Find where the given text appears and provide that cell's center as (x, y) coordinate. 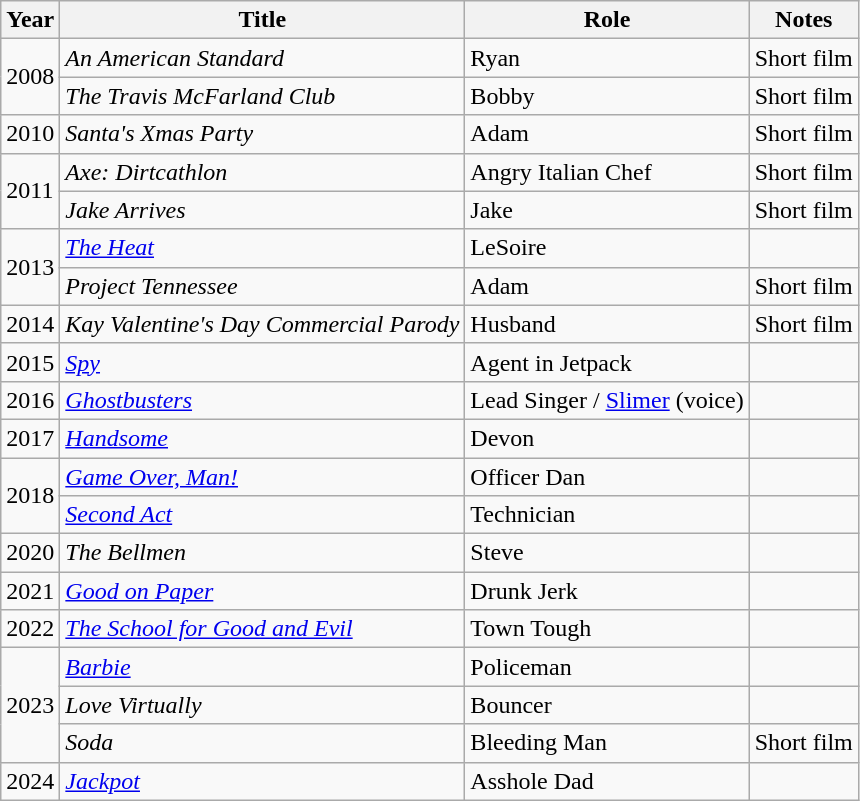
Officer Dan (607, 477)
Policeman (607, 667)
Handsome (262, 438)
Husband (607, 324)
Steve (607, 553)
Project Tennessee (262, 286)
Love Virtually (262, 705)
The Travis McFarland Club (262, 96)
Jackpot (262, 781)
Santa's Xmas Party (262, 134)
Notes (804, 20)
The Bellmen (262, 553)
2020 (30, 553)
2011 (30, 191)
Bouncer (607, 705)
Bobby (607, 96)
Jake (607, 210)
Title (262, 20)
Bleeding Man (607, 743)
Jake Arrives (262, 210)
2016 (30, 400)
Ryan (607, 58)
LeSoire (607, 248)
Drunk Jerk (607, 591)
Asshole Dad (607, 781)
Town Tough (607, 629)
2015 (30, 362)
2013 (30, 267)
Axe: Dirtcathlon (262, 172)
Role (607, 20)
Lead Singer / Slimer (voice) (607, 400)
2022 (30, 629)
Angry Italian Chef (607, 172)
2023 (30, 705)
2017 (30, 438)
2021 (30, 591)
Ghostbusters (262, 400)
2010 (30, 134)
The Heat (262, 248)
Game Over, Man! (262, 477)
Barbie (262, 667)
The School for Good and Evil (262, 629)
Good on Paper (262, 591)
2024 (30, 781)
Second Act (262, 515)
Kay Valentine's Day Commercial Parody (262, 324)
2014 (30, 324)
Technician (607, 515)
Soda (262, 743)
Year (30, 20)
2018 (30, 496)
Spy (262, 362)
Agent in Jetpack (607, 362)
Devon (607, 438)
2008 (30, 77)
An American Standard (262, 58)
